Detect which cell encompasses the target text, then output its [x, y] center coordinate. 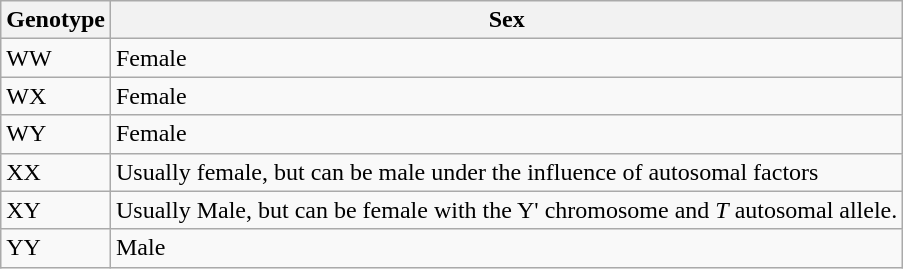
Usually female, but can be male under the influence of autosomal factors [506, 172]
YY [56, 248]
XX [56, 172]
Genotype [56, 20]
Sex [506, 20]
Usually Male, but can be female with the Y' chromosome and T autosomal allele. [506, 210]
WX [56, 96]
Male [506, 248]
WY [56, 134]
WW [56, 58]
XY [56, 210]
